Capture the cell that displays the provided text and extract its [X, Y] central coordinate. 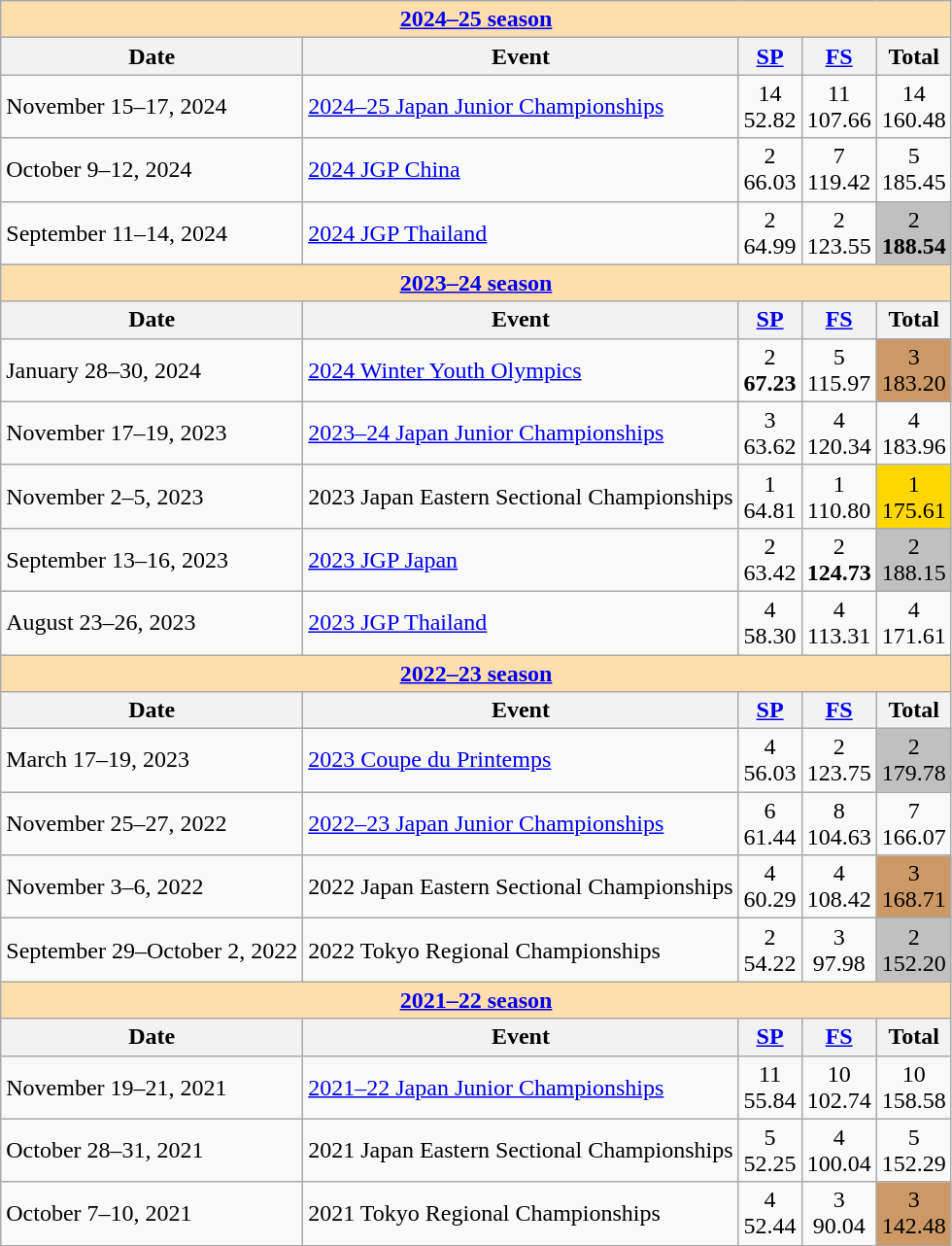
2 67.23 [769, 369]
2 152.20 [913, 951]
September 29–October 2, 2022 [152, 951]
4 60.29 [769, 886]
2 179.78 [913, 760]
5 115.97 [839, 369]
4 52.44 [769, 1213]
2023 JGP Japan [521, 560]
2023 Japan Eastern Sectional Championships [521, 496]
2 124.73 [839, 560]
14 52.82 [769, 107]
2024–25 season [476, 19]
8 104.63 [839, 824]
2 63.42 [769, 560]
2024 JGP Thailand [521, 233]
4 108.42 [839, 886]
2023 JGP Thailand [521, 622]
3 168.71 [913, 886]
2023–24 Japan Junior Championships [521, 433]
October 9–12, 2024 [152, 169]
2 64.99 [769, 233]
2022 Japan Eastern Sectional Championships [521, 886]
September 11–14, 2024 [152, 233]
2 66.03 [769, 169]
September 13–16, 2023 [152, 560]
3 63.62 [769, 433]
4 56.03 [769, 760]
2021–22 season [476, 1000]
10 158.58 [913, 1087]
4 100.04 [839, 1151]
5 152.29 [913, 1151]
January 28–30, 2024 [152, 369]
1 110.80 [839, 496]
5 52.25 [769, 1151]
11 107.66 [839, 107]
November 19–21, 2021 [152, 1087]
2 123.75 [839, 760]
2021 Japan Eastern Sectional Championships [521, 1151]
7 119.42 [839, 169]
November 25–27, 2022 [152, 824]
1 64.81 [769, 496]
March 17–19, 2023 [152, 760]
5 185.45 [913, 169]
November 17–19, 2023 [152, 433]
4 58.30 [769, 622]
2021 Tokyo Regional Championships [521, 1213]
October 28–31, 2021 [152, 1151]
3 97.98 [839, 951]
2021–22 Japan Junior Championships [521, 1087]
2 188.54 [913, 233]
October 7–10, 2021 [152, 1213]
2024 Winter Youth Olympics [521, 369]
November 2–5, 2023 [152, 496]
August 23–26, 2023 [152, 622]
3 183.20 [913, 369]
3 142.48 [913, 1213]
4 183.96 [913, 433]
2024–25 Japan Junior Championships [521, 107]
4 171.61 [913, 622]
7 166.07 [913, 824]
2023–24 season [476, 283]
2022–23 season [476, 674]
3 90.04 [839, 1213]
2022–23 Japan Junior Championships [521, 824]
2 188.15 [913, 560]
6 61.44 [769, 824]
14 160.48 [913, 107]
2022 Tokyo Regional Championships [521, 951]
2 54.22 [769, 951]
10 102.74 [839, 1087]
4 120.34 [839, 433]
1 175.61 [913, 496]
November 3–6, 2022 [152, 886]
2 123.55 [839, 233]
2023 Coupe du Printemps [521, 760]
11 55.84 [769, 1087]
4 113.31 [839, 622]
2024 JGP China [521, 169]
November 15–17, 2024 [152, 107]
